Extract the [x, y] coordinate from the center of the cell holding the provided text.  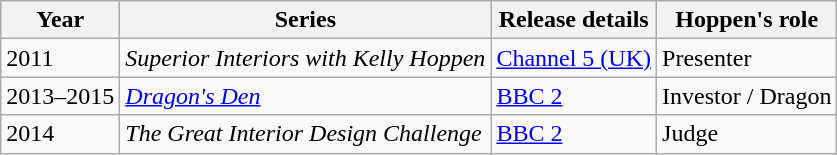
Hoppen's role [747, 20]
Investor / Dragon [747, 96]
Superior Interiors with Kelly Hoppen [306, 58]
Year [60, 20]
2014 [60, 134]
Series [306, 20]
The Great Interior Design Challenge [306, 134]
Presenter [747, 58]
2011 [60, 58]
Dragon's Den [306, 96]
Channel 5 (UK) [574, 58]
2013–2015 [60, 96]
Release details [574, 20]
Judge [747, 134]
